Scan for the cell matching the given text and deliver its [X, Y] coordinate at center. 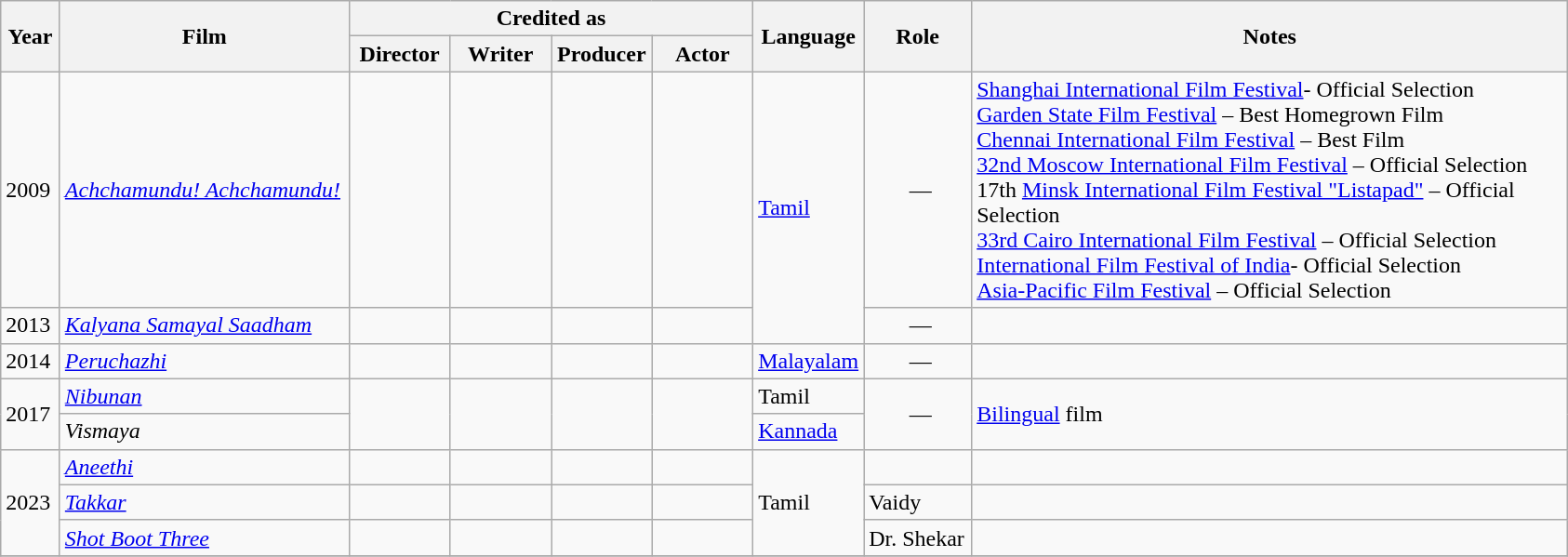
Notes [1270, 36]
Vaidy [918, 502]
Dr. Shekar [918, 537]
Nibunan [205, 396]
Kalyana Samayal Saadham [205, 325]
Bilingual film [1270, 414]
2017 [31, 414]
Credited as [551, 19]
2014 [31, 361]
2023 [31, 502]
Aneethi [205, 467]
Takkar [205, 502]
Achchamundu! Achchamundu! [205, 190]
2009 [31, 190]
2013 [31, 325]
Malayalam [809, 361]
Role [918, 36]
Shot Boot Three [205, 537]
Vismaya [205, 431]
Peruchazhi [205, 361]
Film [205, 36]
Director [400, 54]
Writer [500, 54]
Kannada [809, 431]
Year [31, 36]
Language [809, 36]
Producer [601, 54]
Actor [703, 54]
